Detect which cell encompasses the target text, then output its [x, y] center coordinate. 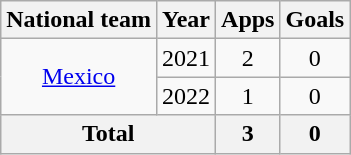
Year [186, 20]
Mexico [79, 77]
2022 [186, 96]
2021 [186, 58]
2 [248, 58]
1 [248, 96]
3 [248, 134]
National team [79, 20]
Total [108, 134]
Apps [248, 20]
Goals [315, 20]
